Locate the cell with the specified text and output its [x, y] center coordinate. 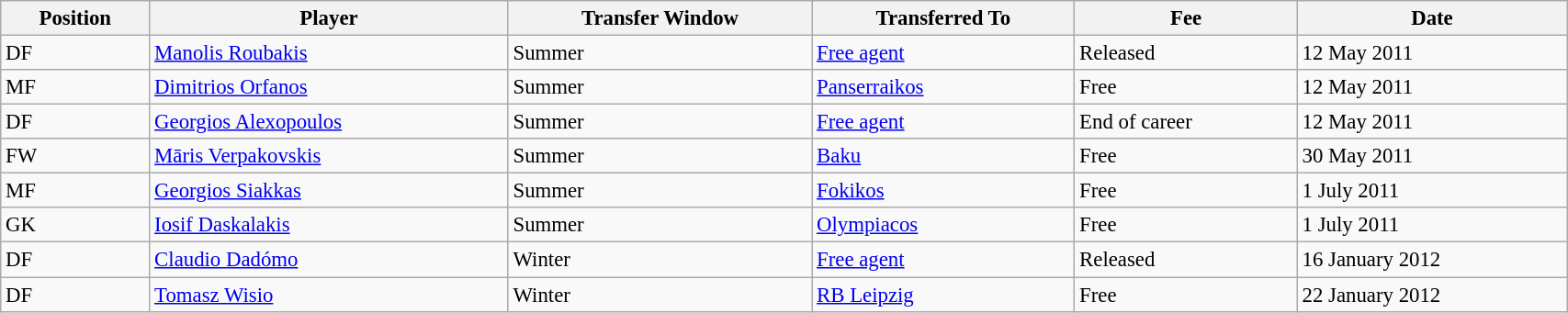
Georgios Siakkas [329, 191]
Baku [943, 156]
22 January 2012 [1431, 295]
Transfer Window [660, 18]
Position [75, 18]
Fokikos [943, 191]
Transferred To [943, 18]
Fee [1187, 18]
Georgios Alexopoulos [329, 122]
Iosif Daskalakis [329, 225]
Māris Verpakovskis [329, 156]
Claudio Dadómo [329, 260]
Player [329, 18]
Olympiacos [943, 225]
Panserraikos [943, 87]
30 May 2011 [1431, 156]
RB Leipzig [943, 295]
Dimitrios Orfanos [329, 87]
End of career [1187, 122]
Tomasz Wisio [329, 295]
GK [75, 225]
16 January 2012 [1431, 260]
Manolis Roubakis [329, 53]
FW [75, 156]
Date [1431, 18]
